Determine the (x, y) coordinate at the center of the cell enclosing the given text.  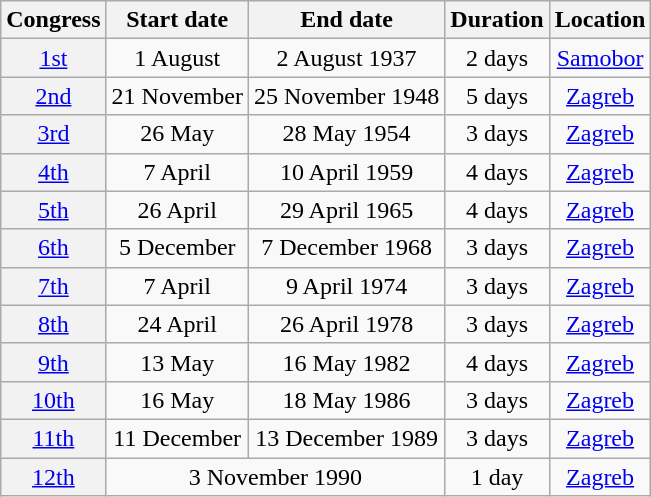
21 November (177, 96)
25 November 1948 (346, 96)
5 December (177, 248)
Start date (177, 20)
1 day (497, 477)
1 August (177, 58)
10th (54, 400)
11th (54, 438)
6th (54, 248)
5th (54, 210)
End date (346, 20)
16 May 1982 (346, 362)
13 December 1989 (346, 438)
7 December 1968 (346, 248)
28 May 1954 (346, 134)
13 May (177, 362)
26 April 1978 (346, 324)
Duration (497, 20)
2 days (497, 58)
5 days (497, 96)
12th (54, 477)
26 April (177, 210)
9th (54, 362)
3 November 1990 (276, 477)
10 April 1959 (346, 172)
9 April 1974 (346, 286)
2nd (54, 96)
Congress (54, 20)
18 May 1986 (346, 400)
4th (54, 172)
3rd (54, 134)
24 April (177, 324)
16 May (177, 400)
8th (54, 324)
26 May (177, 134)
Samobor (600, 58)
29 April 1965 (346, 210)
7th (54, 286)
1st (54, 58)
11 December (177, 438)
2 August 1937 (346, 58)
Location (600, 20)
